Scan for the cell matching the given text and deliver its (x, y) coordinate at center. 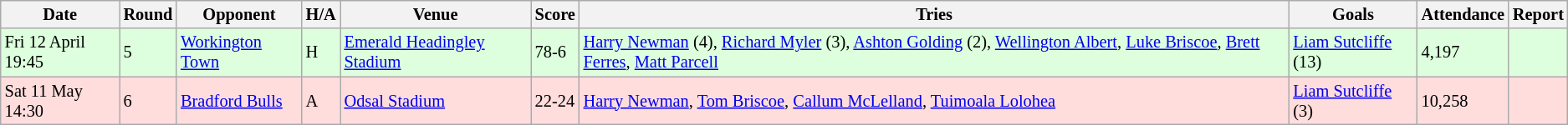
Goals (1353, 14)
4,197 (1463, 52)
10,258 (1463, 101)
Round (149, 14)
Bradford Bulls (239, 101)
Date (60, 14)
Odsal Stadium (436, 101)
Emerald Headingley Stadium (436, 52)
Liam Sutcliffe (3) (1353, 101)
Liam Sutcliffe (13) (1353, 52)
5 (149, 52)
Harry Newman, Tom Briscoe, Callum McLelland, Tuimoala Lolohea (935, 101)
6 (149, 101)
Report (1539, 14)
Fri 12 April 19:45 (60, 52)
Workington Town (239, 52)
Tries (935, 14)
22-24 (555, 101)
Venue (436, 14)
Harry Newman (4), Richard Myler (3), Ashton Golding (2), Wellington Albert, Luke Briscoe, Brett Ferres, Matt Parcell (935, 52)
Sat 11 May 14:30 (60, 101)
Attendance (1463, 14)
Score (555, 14)
H (321, 52)
A (321, 101)
H/A (321, 14)
78-6 (555, 52)
Opponent (239, 14)
